Capture the cell that displays the provided text and extract its [x, y] central coordinate. 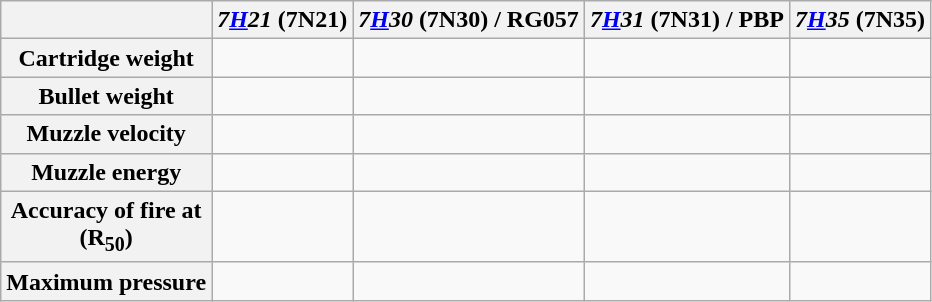
Muzzle energy [106, 172]
7Н21 (7N21) [282, 20]
Muzzle velocity [106, 134]
Cartridge weight [106, 58]
Bullet weight [106, 96]
7Н35 (7N35) [860, 20]
Accuracy of fire at (R50) [106, 226]
7Н31 (7N31) / PBP [686, 20]
Maximum pressure [106, 281]
7Н30 (7N30) / RG057 [469, 20]
